Output the [x, y] coordinate of the center of the cell containing the given text.  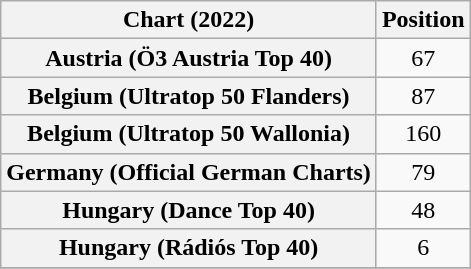
Belgium (Ultratop 50 Wallonia) [189, 134]
Position [423, 20]
Chart (2022) [189, 20]
Belgium (Ultratop 50 Flanders) [189, 96]
160 [423, 134]
Germany (Official German Charts) [189, 172]
87 [423, 96]
79 [423, 172]
67 [423, 58]
Austria (Ö3 Austria Top 40) [189, 58]
48 [423, 210]
Hungary (Dance Top 40) [189, 210]
Hungary (Rádiós Top 40) [189, 248]
6 [423, 248]
